For the text-containing cell, return its midpoint in (X, Y) coordinate format. 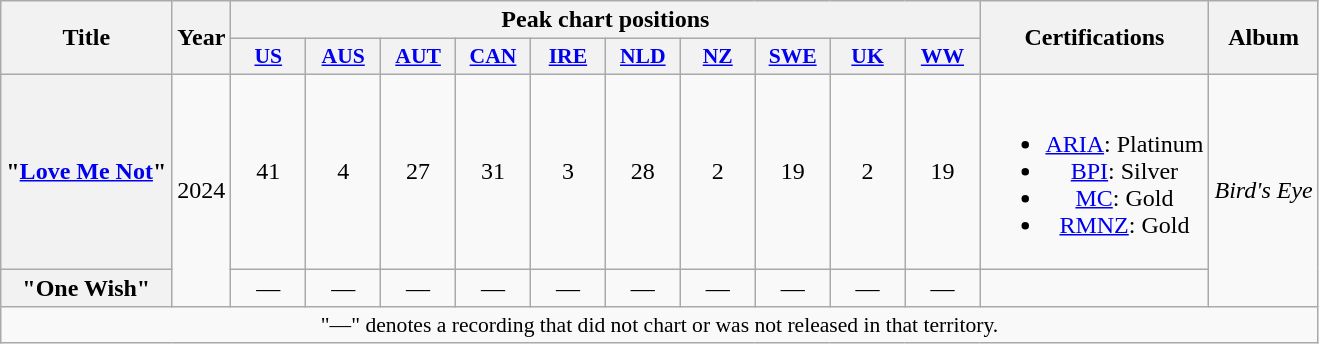
"—" denotes a recording that did not chart or was not released in that territory. (660, 325)
IRE (568, 57)
Bird's Eye (1264, 190)
"Love Me Not" (86, 171)
SWE (792, 57)
AUT (418, 57)
27 (418, 171)
2024 (202, 190)
WW (942, 57)
Certifications (1094, 38)
ARIA: PlatinumBPI: SilverMC: GoldRMNZ: Gold (1094, 171)
31 (494, 171)
Year (202, 38)
41 (268, 171)
3 (568, 171)
Album (1264, 38)
"One Wish" (86, 287)
AUS (344, 57)
Peak chart positions (606, 20)
UK (868, 57)
US (268, 57)
Title (86, 38)
4 (344, 171)
NLD (642, 57)
28 (642, 171)
CAN (494, 57)
NZ (718, 57)
